Capture the cell that displays the provided text and extract its (X, Y) central coordinate. 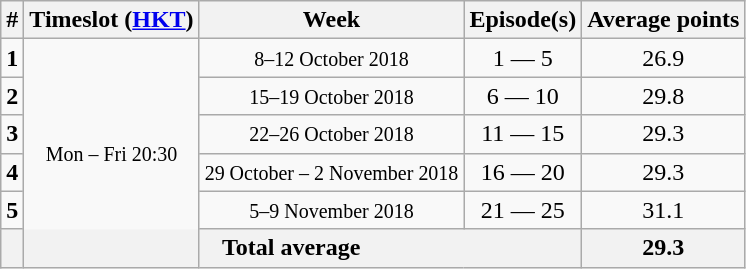
31.1 (664, 210)
22–26 October 2018 (332, 134)
6 — 10 (523, 96)
21 — 25 (523, 210)
Mon – Fri 20:30 (112, 153)
3 (12, 134)
4 (12, 172)
Total average (292, 248)
# (12, 20)
29 October – 2 November 2018 (332, 172)
2 (12, 96)
16 — 20 (523, 172)
5 (12, 210)
26.9 (664, 58)
Average points (664, 20)
11 — 15 (523, 134)
8–12 October 2018 (332, 58)
Week (332, 20)
5–9 November 2018 (332, 210)
Timeslot (HKT) (112, 20)
1 (12, 58)
29.8 (664, 96)
1 — 5 (523, 58)
Episode(s) (523, 20)
15–19 October 2018 (332, 96)
